Provide the (X, Y) coordinate of the cell's center where the given text is located.  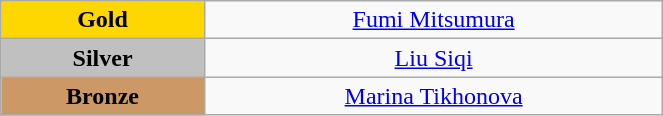
Liu Siqi (434, 58)
Marina Tikhonova (434, 96)
Fumi Mitsumura (434, 20)
Bronze (103, 96)
Gold (103, 20)
Silver (103, 58)
